Locate the cell with the specified text and output its [x, y] center coordinate. 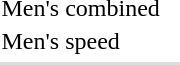
Men's speed [80, 41]
